Determine the [x, y] coordinate at the center of the cell enclosing the given text.  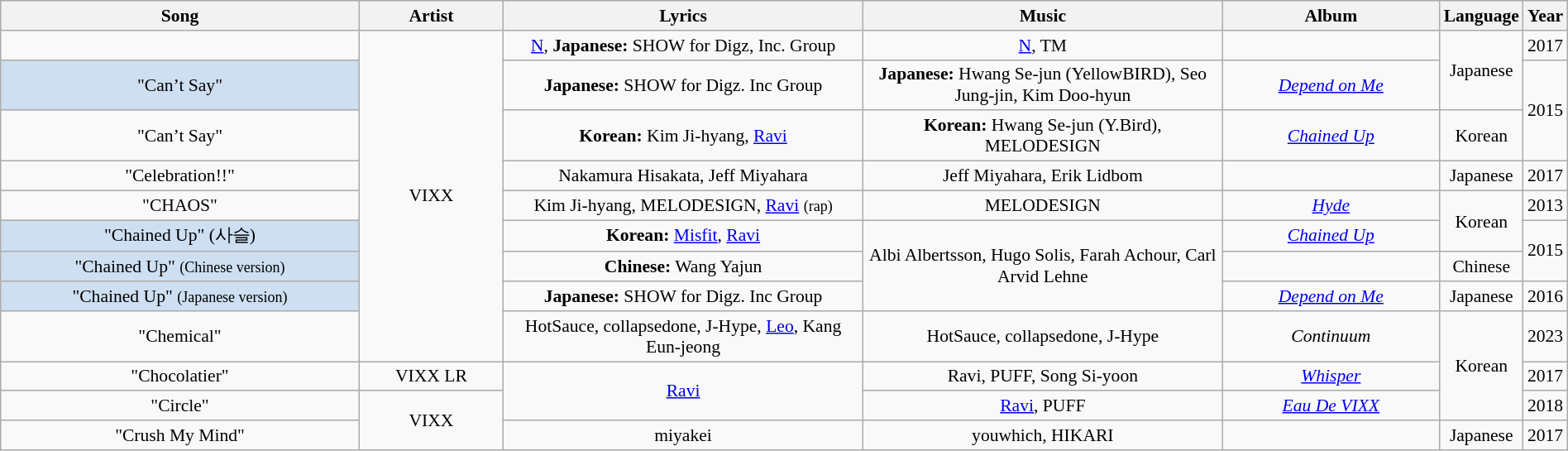
2023 [1545, 336]
"CHAOS" [180, 205]
Japanese: Hwang Se-jun (YellowBIRD), Seo Jung-jin, Kim Doo-hyun [1043, 84]
"Circle" [180, 405]
Chinese [1482, 266]
Language [1482, 16]
miyakei [683, 435]
Artist [431, 16]
2018 [1545, 405]
Nakamura Hisakata, Jeff Miyahara [683, 175]
Kim Ji-hyang, MELODESIGN, Ravi (rap) [683, 205]
Album [1331, 16]
Ravi [683, 391]
"Chocolatier" [180, 376]
Korean: Hwang Se-jun (Y.Bird), MELODESIGN [1043, 136]
"Chemical" [180, 336]
Hyde [1331, 205]
N, Japanese: SHOW for Digz, Inc. Group [683, 45]
"Crush My Mind" [180, 435]
Korean: Misfit, Ravi [683, 237]
"Chained Up" (Japanese version) [180, 296]
Whisper [1331, 376]
HotSauce, collapsedone, J-Hype, Leo, Kang Eun-jeong [683, 336]
Song [180, 16]
MELODESIGN [1043, 205]
HotSauce, collapsedone, J-Hype [1043, 336]
Chinese: Wang Yajun [683, 266]
"Chained Up" (사슬) [180, 237]
Ravi, PUFF, Song Si-yoon [1043, 376]
Albi Albertsson, Hugo Solis, Farah Achour, Carl Arvid Lehne [1043, 266]
Korean: Kim Ji-hyang, Ravi [683, 136]
Continuum [1331, 336]
Year [1545, 16]
VIXX LR [431, 376]
youwhich, HIKARI [1043, 435]
"Celebration!!" [180, 175]
N, TM [1043, 45]
Eau De VIXX [1331, 405]
2013 [1545, 205]
Jeff Miyahara, Erik Lidbom [1043, 175]
Music [1043, 16]
Ravi, PUFF [1043, 405]
Lyrics [683, 16]
"Chained Up" (Chinese version) [180, 266]
2016 [1545, 296]
